From the cell containing the given text, extract its center point as (X, Y) coordinate. 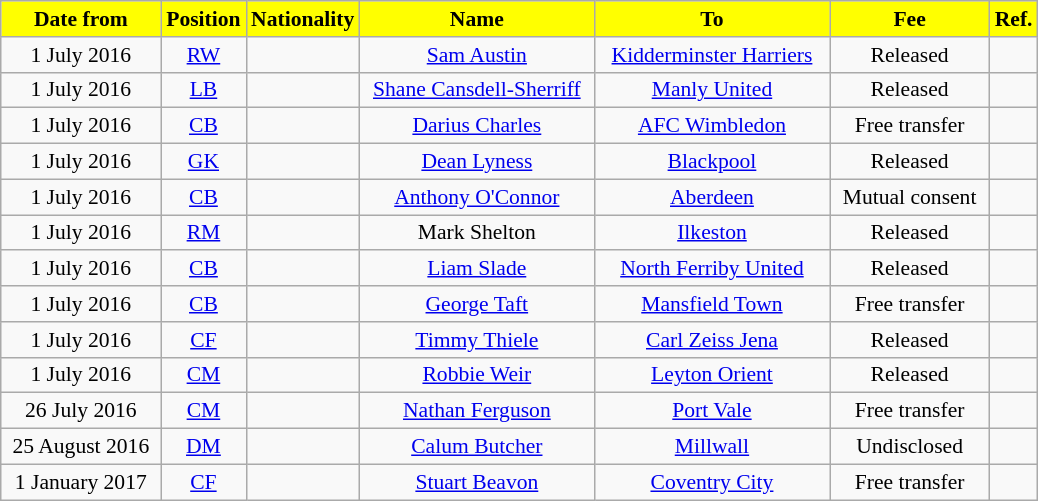
Nationality (302, 19)
To (712, 19)
Nathan Ferguson (476, 411)
26 July 2016 (81, 411)
Aberdeen (712, 197)
Undisclosed (910, 447)
DM (204, 447)
Mark Shelton (476, 233)
Robbie Weir (476, 375)
25 August 2016 (81, 447)
1 January 2017 (81, 482)
Liam Slade (476, 269)
GK (204, 162)
Dean Lyness (476, 162)
Name (476, 19)
Sam Austin (476, 55)
Ref. (1014, 19)
Stuart Beavon (476, 482)
LB (204, 90)
Position (204, 19)
Shane Cansdell-Sherriff (476, 90)
Carl Zeiss Jena (712, 340)
Kidderminster Harriers (712, 55)
AFC Wimbledon (712, 126)
Millwall (712, 447)
Ilkeston (712, 233)
Port Vale (712, 411)
Calum Butcher (476, 447)
Fee (910, 19)
Mutual consent (910, 197)
North Ferriby United (712, 269)
Coventry City (712, 482)
Timmy Thiele (476, 340)
Anthony O'Connor (476, 197)
RW (204, 55)
Blackpool (712, 162)
RM (204, 233)
Leyton Orient (712, 375)
Mansfield Town (712, 304)
George Taft (476, 304)
Manly United (712, 90)
Darius Charles (476, 126)
Date from (81, 19)
